Output the [X, Y] coordinate of the center of the cell containing the given text.  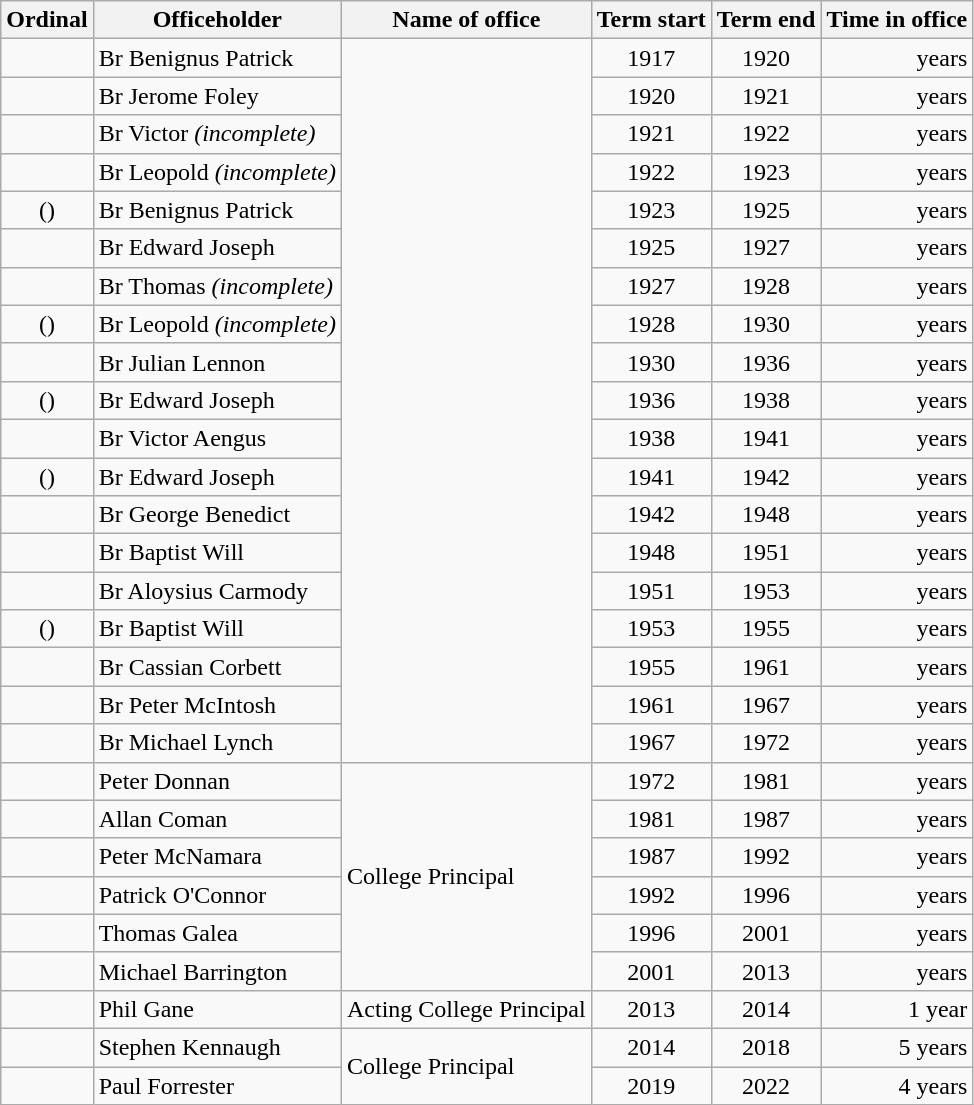
Br George Benedict [217, 515]
Br Victor Aengus [217, 438]
Michael Barrington [217, 971]
Phil Gane [217, 1009]
Br Julian Lennon [217, 362]
Ordinal [47, 20]
Patrick O'Connor [217, 895]
2019 [651, 1085]
Time in office [897, 20]
Br Aloysius Carmody [217, 591]
Officeholder [217, 20]
Br Victor (incomplete) [217, 134]
Br Cassian Corbett [217, 667]
1 year [897, 1009]
Thomas Galea [217, 933]
Stephen Kennaugh [217, 1047]
Peter Donnan [217, 781]
Br Peter McIntosh [217, 705]
Name of office [467, 20]
5 years [897, 1047]
2018 [766, 1047]
Br Jerome Foley [217, 96]
Br Thomas (incomplete) [217, 286]
4 years [897, 1085]
Term end [766, 20]
1917 [651, 58]
Allan Coman [217, 819]
Acting College Principal [467, 1009]
Paul Forrester [217, 1085]
Term start [651, 20]
Peter McNamara [217, 857]
Br Michael Lynch [217, 743]
2022 [766, 1085]
